Provide the (x, y) coordinate of the cell's center where the given text is located.  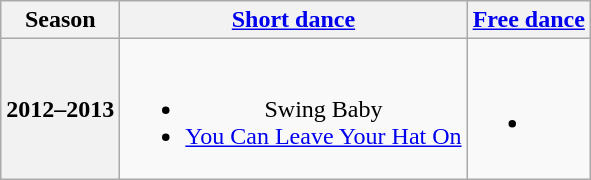
Free dance (528, 20)
2012–2013 (60, 109)
Swing BabyYou Can Leave Your Hat On (294, 109)
Season (60, 20)
Short dance (294, 20)
